Search for the cell housing the specified text and yield its [x, y] center coordinate. 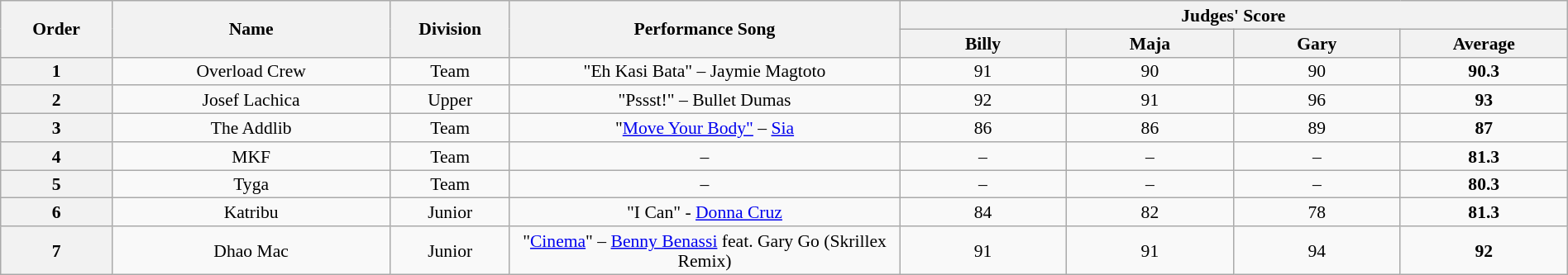
5 [56, 184]
80.3 [1484, 184]
"Move Your Body" – Sia [705, 128]
The Addlib [251, 128]
MKF [251, 156]
84 [983, 212]
Gary [1317, 43]
90.3 [1484, 71]
Name [251, 29]
Josef Lachica [251, 100]
2 [56, 100]
93 [1484, 100]
Billy [983, 43]
82 [1150, 212]
78 [1317, 212]
7 [56, 250]
94 [1317, 250]
Upper [450, 100]
6 [56, 212]
3 [56, 128]
Order [56, 29]
87 [1484, 128]
Judges' Score [1234, 15]
Tyga [251, 184]
Performance Song [705, 29]
"Eh Kasi Bata" – Jaymie Magtoto [705, 71]
4 [56, 156]
"Pssst!" – Bullet Dumas [705, 100]
Katribu [251, 212]
Average [1484, 43]
"I Can" - Donna Cruz [705, 212]
89 [1317, 128]
Division [450, 29]
96 [1317, 100]
"Cinema" – Benny Benassi feat. Gary Go (Skrillex Remix) [705, 250]
Dhao Mac [251, 250]
1 [56, 71]
Maja [1150, 43]
Overload Crew [251, 71]
